Locate the cell with the specified text and output its (X, Y) center coordinate. 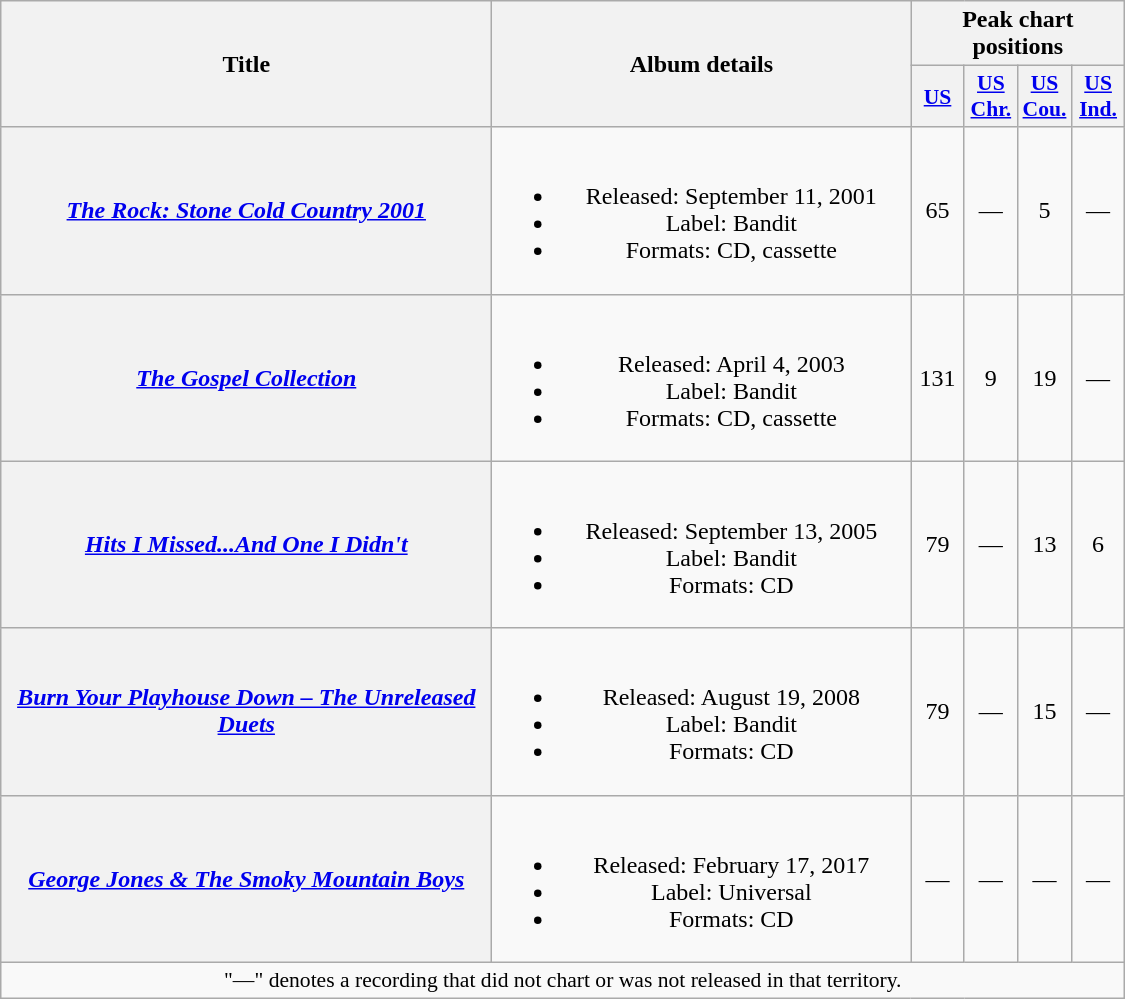
15 (1045, 712)
"—" denotes a recording that did not chart or was not released in that territory. (563, 980)
Burn Your Playhouse Down – The Unreleased Duets (246, 712)
US (938, 96)
Title (246, 64)
The Gospel Collection (246, 378)
USCou. (1045, 96)
Released: February 17, 2017Label: UniversalFormats: CD (702, 878)
5 (1045, 210)
USChr. (990, 96)
65 (938, 210)
19 (1045, 378)
USInd. (1098, 96)
The Rock: Stone Cold Country 2001 (246, 210)
Released: August 19, 2008Label: BanditFormats: CD (702, 712)
Peak chart positions (1018, 34)
Released: April 4, 2003Label: BanditFormats: CD, cassette (702, 378)
131 (938, 378)
Released: September 13, 2005Label: BanditFormats: CD (702, 544)
13 (1045, 544)
Released: September 11, 2001Label: BanditFormats: CD, cassette (702, 210)
Hits I Missed...And One I Didn't (246, 544)
George Jones & The Smoky Mountain Boys (246, 878)
9 (990, 378)
Album details (702, 64)
6 (1098, 544)
